Capture the cell that displays the provided text and extract its (x, y) central coordinate. 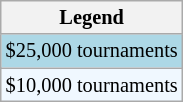
$25,000 tournaments (92, 51)
Legend (92, 17)
$10,000 tournaments (92, 85)
